Scan for the cell matching the given text and deliver its [X, Y] coordinate at center. 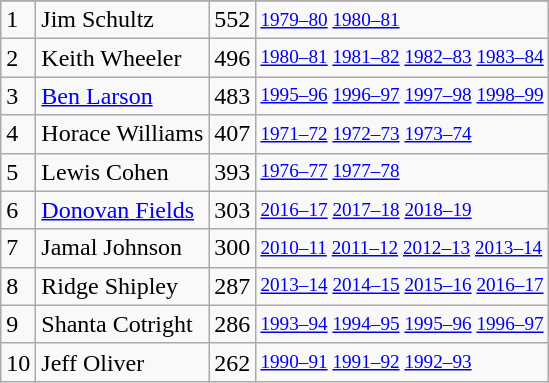
1 [18, 20]
300 [232, 248]
1976–77 1977–78 [402, 172]
Shanta Cotright [122, 324]
1971–72 1972–73 1973–74 [402, 134]
2013–14 2014–15 2015–16 2016–17 [402, 286]
Jeff Oliver [122, 362]
496 [232, 58]
4 [18, 134]
1980–81 1981–82 1982–83 1983–84 [402, 58]
2016–17 2017–18 2018–19 [402, 210]
1993–94 1994–95 1995–96 1996–97 [402, 324]
2 [18, 58]
Horace Williams [122, 134]
7 [18, 248]
9 [18, 324]
552 [232, 20]
10 [18, 362]
6 [18, 210]
Ridge Shipley [122, 286]
483 [232, 96]
Donovan Fields [122, 210]
2010–11 2011–12 2012–13 2013–14 [402, 248]
287 [232, 286]
407 [232, 134]
286 [232, 324]
3 [18, 96]
5 [18, 172]
8 [18, 286]
1990–91 1991–92 1992–93 [402, 362]
393 [232, 172]
Keith Wheeler [122, 58]
1979–80 1980–81 [402, 20]
Lewis Cohen [122, 172]
Ben Larson [122, 96]
Jamal Johnson [122, 248]
262 [232, 362]
1995–96 1996–97 1997–98 1998–99 [402, 96]
Jim Schultz [122, 20]
303 [232, 210]
